From the cell containing the given text, extract its center point as (X, Y) coordinate. 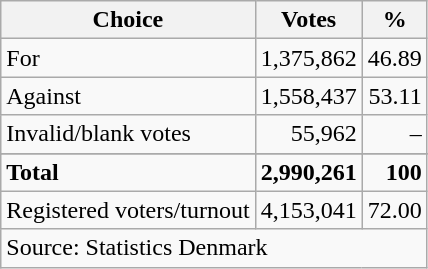
55,962 (308, 134)
4,153,041 (308, 210)
46.89 (394, 58)
Votes (308, 20)
– (394, 134)
100 (394, 172)
1,375,862 (308, 58)
53.11 (394, 96)
72.00 (394, 210)
Against (128, 96)
Choice (128, 20)
For (128, 58)
2,990,261 (308, 172)
Total (128, 172)
% (394, 20)
1,558,437 (308, 96)
Source: Statistics Denmark (214, 248)
Registered voters/turnout (128, 210)
Invalid/blank votes (128, 134)
